Return the [x, y] coordinate for the center point of the cell that contains the specified text.  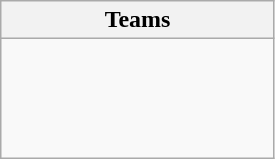
Teams [138, 20]
